Output the (x, y) coordinate of the center of the cell containing the given text.  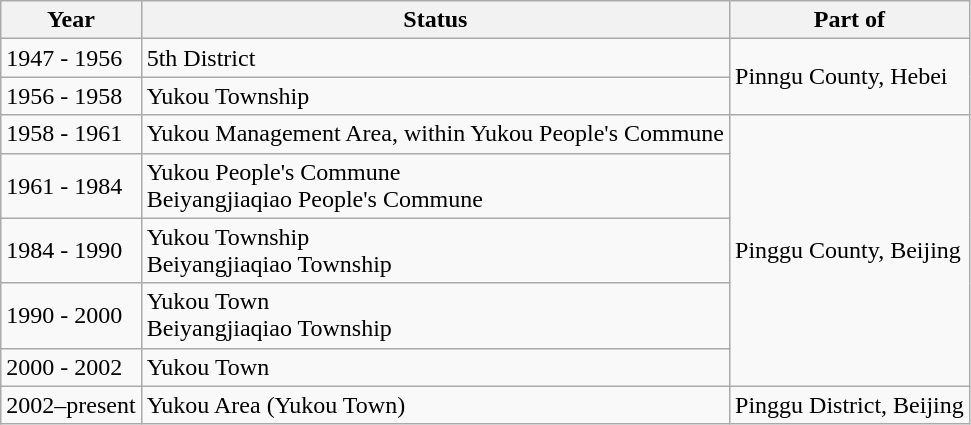
Yukou People's CommuneBeiyangjiaqiao People's Commune (435, 186)
5th District (435, 58)
1958 - 1961 (71, 134)
1984 - 1990 (71, 250)
Year (71, 20)
1956 - 1958 (71, 96)
Yukou Area (Yukou Town) (435, 405)
Yukou Town (435, 367)
Pinggu County, Beijing (850, 250)
2000 - 2002 (71, 367)
Status (435, 20)
Yukou Township (435, 96)
Part of (850, 20)
Pinggu District, Beijing (850, 405)
Yukou TownBeiyangjiaqiao Township (435, 316)
1961 - 1984 (71, 186)
1947 - 1956 (71, 58)
Yukou Management Area, within Yukou People's Commune (435, 134)
2002–present (71, 405)
Yukou TownshipBeiyangjiaqiao Township (435, 250)
1990 - 2000 (71, 316)
Pinngu County, Hebei (850, 77)
